For the text-containing cell, return its midpoint in (x, y) coordinate format. 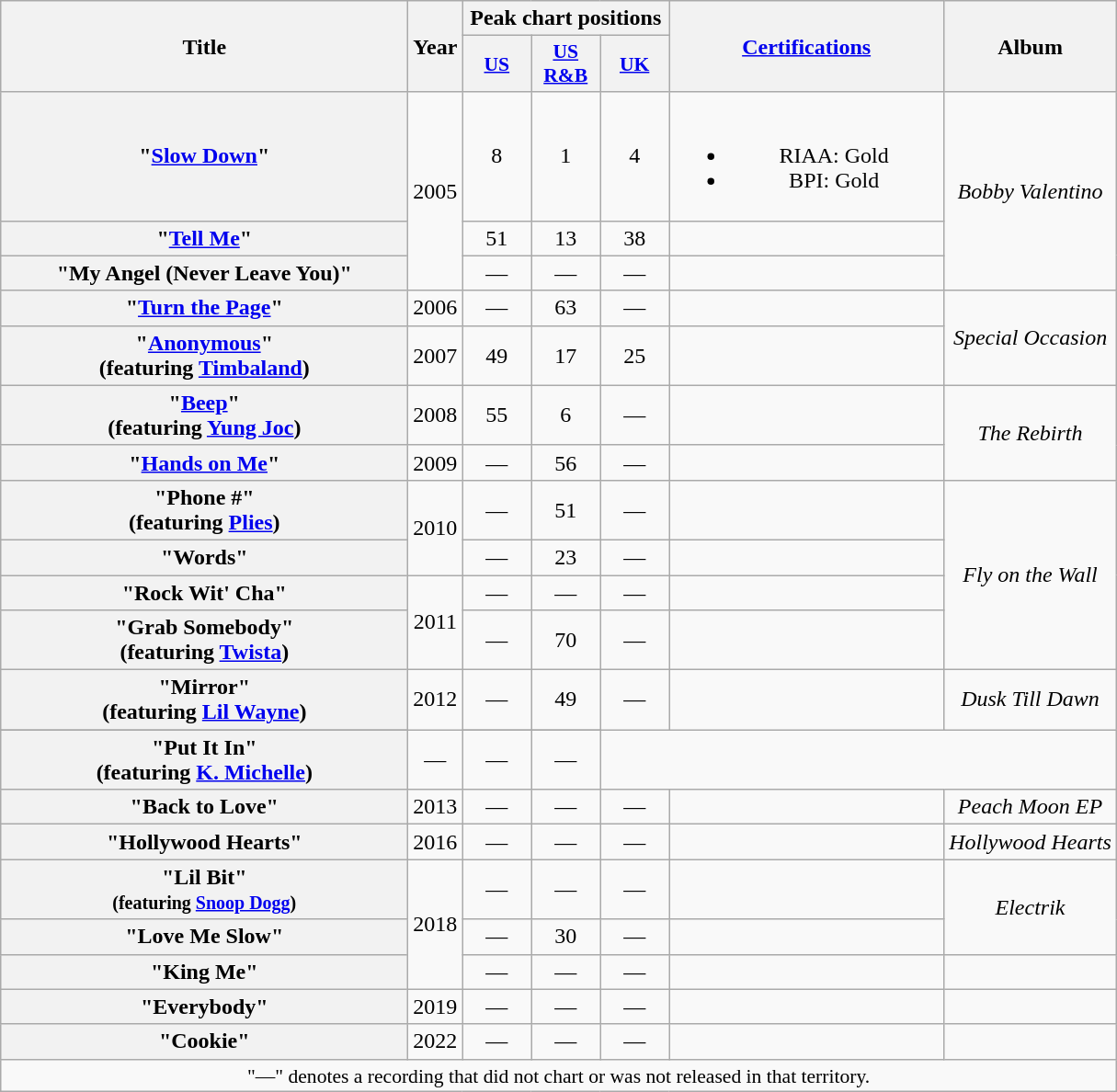
70 (566, 640)
"Turn the Page" (204, 308)
"Anonymous"(featuring Timbaland) (204, 355)
UK (634, 64)
Hollywood Hearts (1031, 842)
2006 (436, 308)
1 (566, 156)
2019 (436, 1007)
Year (436, 46)
55 (496, 415)
"Lil Bit"(featuring Snoop Dogg) (204, 890)
"Words" (204, 557)
2022 (436, 1041)
2018 (436, 925)
Certifications (807, 46)
2016 (436, 842)
8 (496, 156)
"Hollywood Hearts" (204, 842)
"Beep"(featuring Yung Joc) (204, 415)
2007 (436, 355)
"Tell Me" (204, 238)
30 (566, 937)
"Slow Down" (204, 156)
Peak chart positions (566, 18)
"Grab Somebody"(featuring Twista) (204, 640)
"Everybody" (204, 1007)
RIAA: GoldBPI: Gold (807, 156)
Peach Moon EP (1031, 807)
"Phone #"(featuring Plies) (204, 509)
Album (1031, 46)
"Put It In"(featuring K. Michelle) (204, 759)
"Cookie" (204, 1041)
"Back to Love" (204, 807)
2011 (436, 623)
"Rock Wit' Cha" (204, 593)
"My Angel (Never Leave You)" (204, 273)
63 (566, 308)
Fly on the Wall (1031, 574)
US (496, 64)
25 (634, 355)
"Mirror"(featuring Lil Wayne) (204, 700)
"King Me" (204, 972)
"Love Me Slow" (204, 937)
4 (634, 156)
The Rebirth (1031, 432)
2012 (436, 700)
2010 (436, 528)
13 (566, 238)
"Hands on Me" (204, 462)
56 (566, 462)
2013 (436, 807)
Bobby Valentino (1031, 191)
6 (566, 415)
Electrik (1031, 906)
Title (204, 46)
38 (634, 238)
Special Occasion (1031, 338)
USR&B (566, 64)
"—" denotes a recording that did not chart or was not released in that territory. (559, 1075)
Dusk Till Dawn (1031, 700)
2009 (436, 462)
2008 (436, 415)
2005 (436, 191)
17 (566, 355)
23 (566, 557)
